Find where the given text appears and provide that cell's center as (x, y) coordinate. 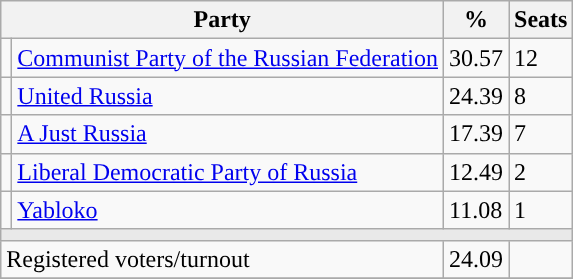
1 (541, 210)
Party (222, 20)
Communist Party of the Russian Federation (228, 58)
Yabloko (228, 210)
2 (541, 172)
12 (541, 58)
8 (541, 96)
30.57 (476, 58)
17.39 (476, 134)
12.49 (476, 172)
United Russia (228, 96)
A Just Russia (228, 134)
24.39 (476, 96)
% (476, 20)
11.08 (476, 210)
24.09 (476, 259)
7 (541, 134)
Registered voters/turnout (222, 259)
Seats (541, 20)
Liberal Democratic Party of Russia (228, 172)
